Return the (X, Y) coordinate for the center point of the cell that contains the specified text.  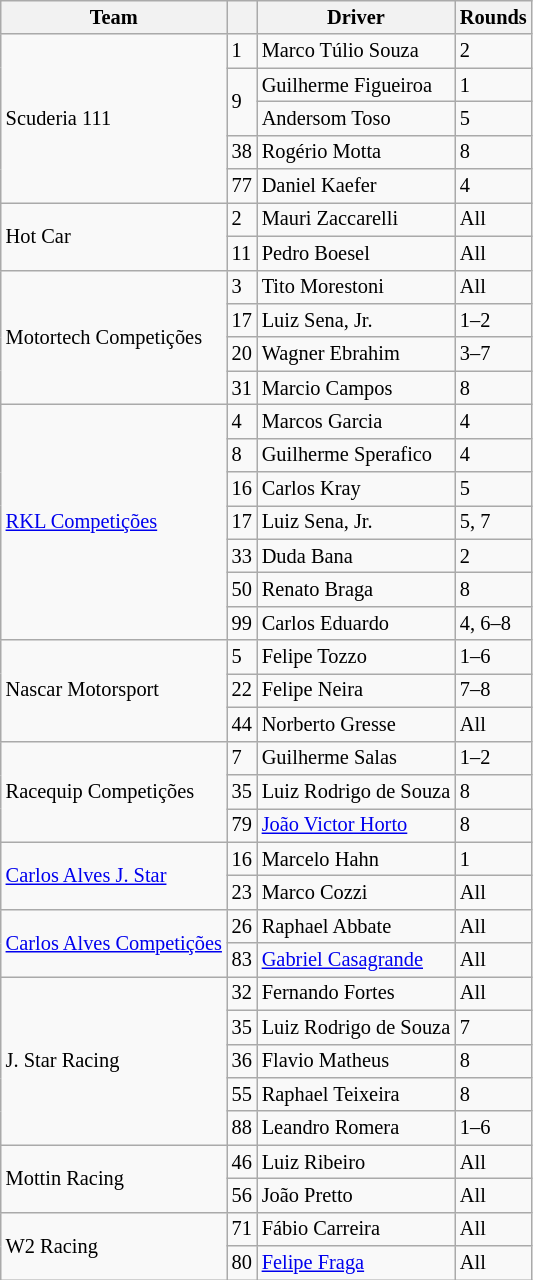
Norberto Gresse (356, 724)
Mauri Zaccarelli (356, 219)
Marco Cozzi (356, 892)
79 (242, 825)
Leandro Romera (356, 1128)
Duda Bana (356, 556)
Guilherme Salas (356, 758)
3–7 (494, 354)
Carlos Alves Competições (114, 942)
Rounds (494, 17)
Renato Braga (356, 589)
Guilherme Figueiroa (356, 85)
Fábio Carreira (356, 1229)
J. Star Racing (114, 1060)
Driver (356, 17)
46 (242, 1162)
36 (242, 1061)
Felipe Fraga (356, 1263)
Carlos Kray (356, 489)
11 (242, 253)
Rogério Motta (356, 152)
99 (242, 623)
31 (242, 388)
Mottin Racing (114, 1178)
44 (242, 724)
55 (242, 1094)
Carlos Alves J. Star (114, 876)
RKL Competições (114, 522)
Marcos Garcia (356, 421)
Andersom Toso (356, 118)
20 (242, 354)
Gabriel Casagrande (356, 960)
Hot Car (114, 236)
João Pretto (356, 1195)
71 (242, 1229)
Felipe Tozzo (356, 657)
Nascar Motorsport (114, 690)
Racequip Competições (114, 792)
Flavio Matheus (356, 1061)
Scuderia 111 (114, 118)
Raphael Teixeira (356, 1094)
80 (242, 1263)
26 (242, 926)
56 (242, 1195)
38 (242, 152)
50 (242, 589)
Raphael Abbate (356, 926)
Pedro Boesel (356, 253)
7–8 (494, 690)
22 (242, 690)
Daniel Kaefer (356, 186)
Wagner Ebrahim (356, 354)
3 (242, 287)
Motortech Competições (114, 338)
23 (242, 892)
88 (242, 1128)
Guilherme Sperafico (356, 455)
4, 6–8 (494, 623)
Felipe Neira (356, 690)
32 (242, 993)
Carlos Eduardo (356, 623)
João Victor Horto (356, 825)
33 (242, 556)
Marcelo Hahn (356, 859)
9 (242, 102)
Marcio Campos (356, 388)
77 (242, 186)
Tito Morestoni (356, 287)
5, 7 (494, 522)
Fernando Fortes (356, 993)
W2 Racing (114, 1246)
Team (114, 17)
Luiz Ribeiro (356, 1162)
83 (242, 960)
Marco Túlio Souza (356, 51)
